Pinpoint the cell where the given text exists, returning its (x, y) midpoint coordinate. 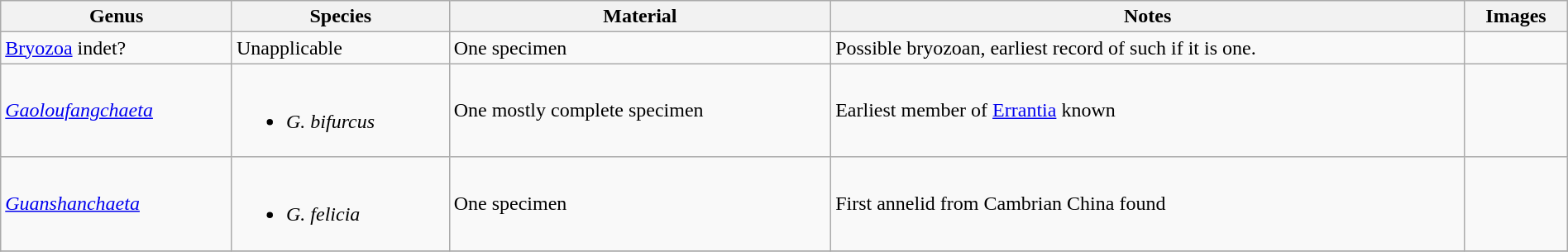
Unapplicable (341, 48)
Bryozoa indet? (117, 48)
Notes (1148, 17)
Gaoloufangchaeta (117, 111)
G. felicia (341, 203)
One mostly complete specimen (640, 111)
Possible bryozoan, earliest record of such if it is one. (1148, 48)
Species (341, 17)
Material (640, 17)
Images (1516, 17)
First annelid from Cambrian China found (1148, 203)
Guanshanchaeta (117, 203)
Genus (117, 17)
G. bifurcus (341, 111)
Earliest member of Errantia known (1148, 111)
